Extract the (x, y) coordinate from the center of the cell holding the provided text.  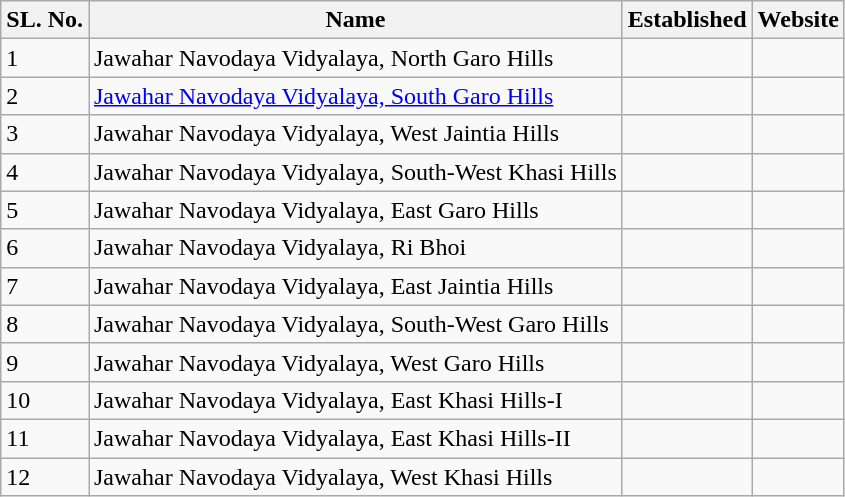
7 (45, 286)
Jawahar Navodaya Vidyalaya, North Garo Hills (355, 58)
11 (45, 438)
3 (45, 134)
Jawahar Navodaya Vidyalaya, East Khasi Hills-II (355, 438)
Established (687, 20)
5 (45, 210)
Jawahar Navodaya Vidyalaya, West Jaintia Hills (355, 134)
Jawahar Navodaya Vidyalaya, East Jaintia Hills (355, 286)
Jawahar Navodaya Vidyalaya, West Garo Hills (355, 362)
Name (355, 20)
8 (45, 324)
Website (798, 20)
Jawahar Navodaya Vidyalaya, South Garo Hills (355, 96)
Jawahar Navodaya Vidyalaya, Ri Bhoi (355, 248)
Jawahar Navodaya Vidyalaya, West Khasi Hills (355, 477)
12 (45, 477)
Jawahar Navodaya Vidyalaya, East Garo Hills (355, 210)
Jawahar Navodaya Vidyalaya, East Khasi Hills-I (355, 400)
SL. No. (45, 20)
4 (45, 172)
2 (45, 96)
1 (45, 58)
Jawahar Navodaya Vidyalaya, South-West Garo Hills (355, 324)
10 (45, 400)
9 (45, 362)
6 (45, 248)
Jawahar Navodaya Vidyalaya, South-West Khasi Hills (355, 172)
